From the cell containing the given text, extract its center point as (X, Y) coordinate. 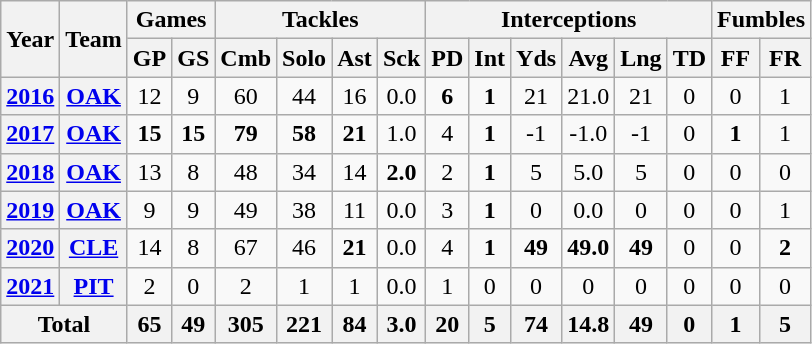
44 (304, 96)
PIT (94, 286)
79 (246, 134)
Solo (304, 58)
12 (149, 96)
Yds (536, 58)
5.0 (588, 172)
2.0 (401, 172)
1.0 (401, 134)
3.0 (401, 324)
PD (448, 58)
Year (30, 39)
65 (149, 324)
13 (149, 172)
-1.0 (588, 134)
Cmb (246, 58)
2019 (30, 210)
Int (490, 58)
GS (194, 58)
14.8 (588, 324)
FR (784, 58)
GP (149, 58)
221 (304, 324)
Total (64, 324)
58 (304, 134)
CLE (94, 248)
FF (736, 58)
2020 (30, 248)
11 (355, 210)
20 (448, 324)
Fumbles (762, 20)
305 (246, 324)
Lng (641, 58)
46 (304, 248)
21.0 (588, 96)
6 (448, 96)
Sck (401, 58)
Games (170, 20)
74 (536, 324)
2021 (30, 286)
16 (355, 96)
TD (689, 58)
2018 (30, 172)
Avg (588, 58)
67 (246, 248)
49.0 (588, 248)
Interceptions (569, 20)
34 (304, 172)
60 (246, 96)
38 (304, 210)
48 (246, 172)
2016 (30, 96)
Ast (355, 58)
84 (355, 324)
Tackles (320, 20)
Team (94, 39)
3 (448, 210)
2017 (30, 134)
